Locate the cell with the specified text and output its [x, y] center coordinate. 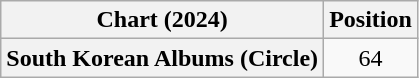
South Korean Albums (Circle) [162, 58]
Position [371, 20]
Chart (2024) [162, 20]
64 [371, 58]
